Return [X, Y] of the center of cell containing provided text 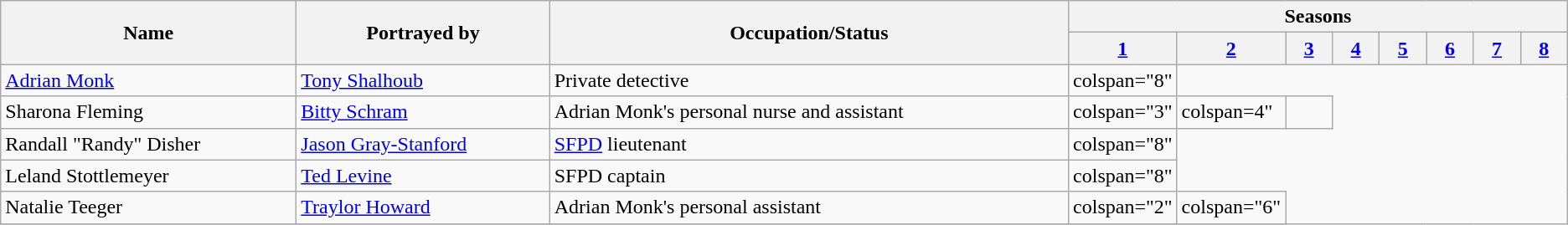
SFPD lieutenant [809, 144]
Bitty Schram [423, 112]
Portrayed by [423, 33]
Occupation/Status [809, 33]
2 [1231, 49]
5 [1403, 49]
Sharona Fleming [149, 112]
Adrian Monk [149, 80]
1 [1123, 49]
Name [149, 33]
6 [1450, 49]
SFPD captain [809, 176]
Natalie Teeger [149, 207]
7 [1497, 49]
colspan=4" [1231, 112]
Adrian Monk's personal assistant [809, 207]
Leland Stottlemeyer [149, 176]
3 [1309, 49]
colspan="3" [1123, 112]
colspan="6" [1231, 207]
Private detective [809, 80]
Seasons [1318, 17]
Randall "Randy" Disher [149, 144]
Adrian Monk's personal nurse and assistant [809, 112]
Tony Shalhoub [423, 80]
4 [1356, 49]
Ted Levine [423, 176]
colspan="2" [1123, 207]
Jason Gray-Stanford [423, 144]
8 [1544, 49]
Traylor Howard [423, 207]
